Scan for the cell matching the given text and deliver its (x, y) coordinate at center. 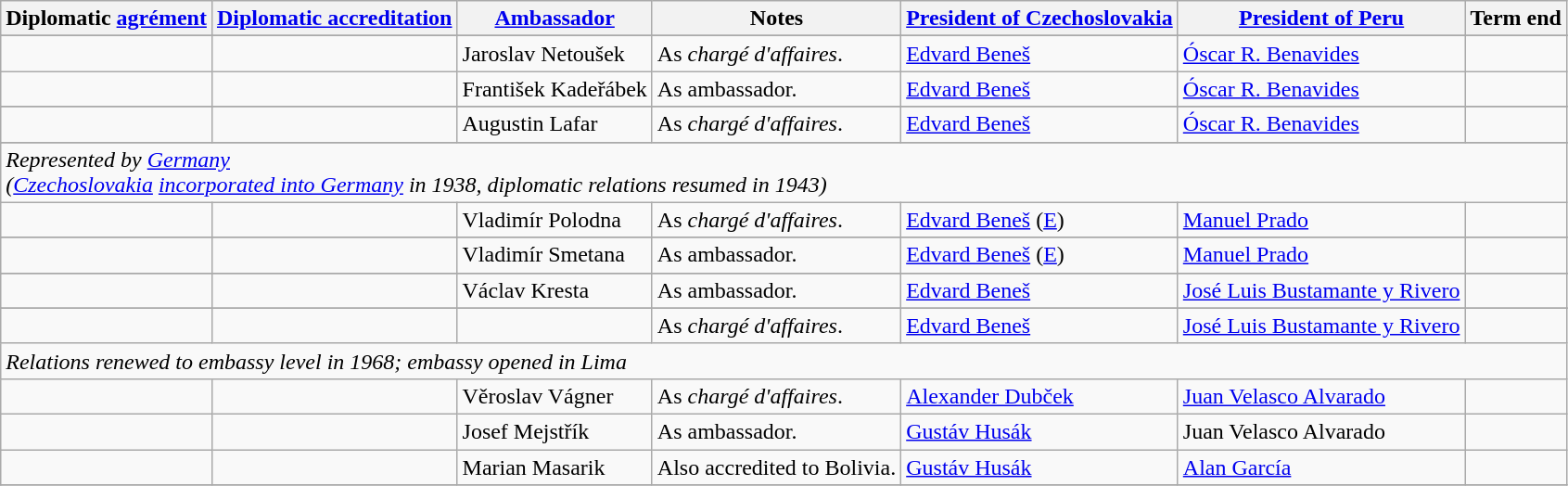
Věroslav Vágner (555, 396)
Vladimír Polodna (555, 220)
František Kadeřábek (555, 89)
Jaroslav Netoušek (555, 54)
Marian Masarik (555, 467)
Vladimír Smetana (555, 255)
Václav Kresta (555, 290)
Alan García (1321, 467)
Josef Mejstřík (555, 431)
President of Peru (1321, 19)
Represented by Germany(Czechoslovakia incorporated into Germany in 1938, diplomatic relations resumed in 1943) (784, 173)
Notes (776, 19)
Diplomatic agrément (107, 19)
Relations renewed to embassy level in 1968; embassy opened in Lima (784, 361)
Also accredited to Bolivia. (776, 467)
Ambassador (555, 19)
President of Czechoslovakia (1040, 19)
Alexander Dubček (1040, 396)
Augustin Lafar (555, 124)
Term end (1516, 19)
Diplomatic accreditation (334, 19)
